Identify which cell holds the provided text, then report its [X, Y] central coordinate. 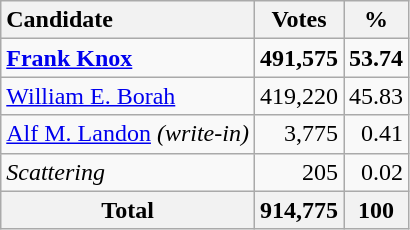
Votes [298, 20]
0.41 [376, 134]
205 [298, 172]
53.74 [376, 58]
491,575 [298, 58]
914,775 [298, 210]
Scattering [128, 172]
Candidate [128, 20]
100 [376, 210]
0.02 [376, 172]
419,220 [298, 96]
3,775 [298, 134]
William E. Borah [128, 96]
45.83 [376, 96]
Frank Knox [128, 58]
Total [128, 210]
Alf M. Landon (write-in) [128, 134]
% [376, 20]
